From the cell containing the given text, extract its center point as (x, y) coordinate. 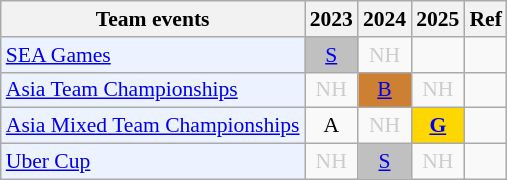
2023 (332, 19)
2025 (438, 19)
2024 (384, 19)
A (332, 126)
Ref (485, 19)
SEA Games (153, 55)
Asia Team Championships (153, 90)
G (438, 126)
Team events (153, 19)
Uber Cup (153, 162)
Asia Mixed Team Championships (153, 126)
B (384, 90)
